Pinpoint the cell where the given text exists, returning its (X, Y) midpoint coordinate. 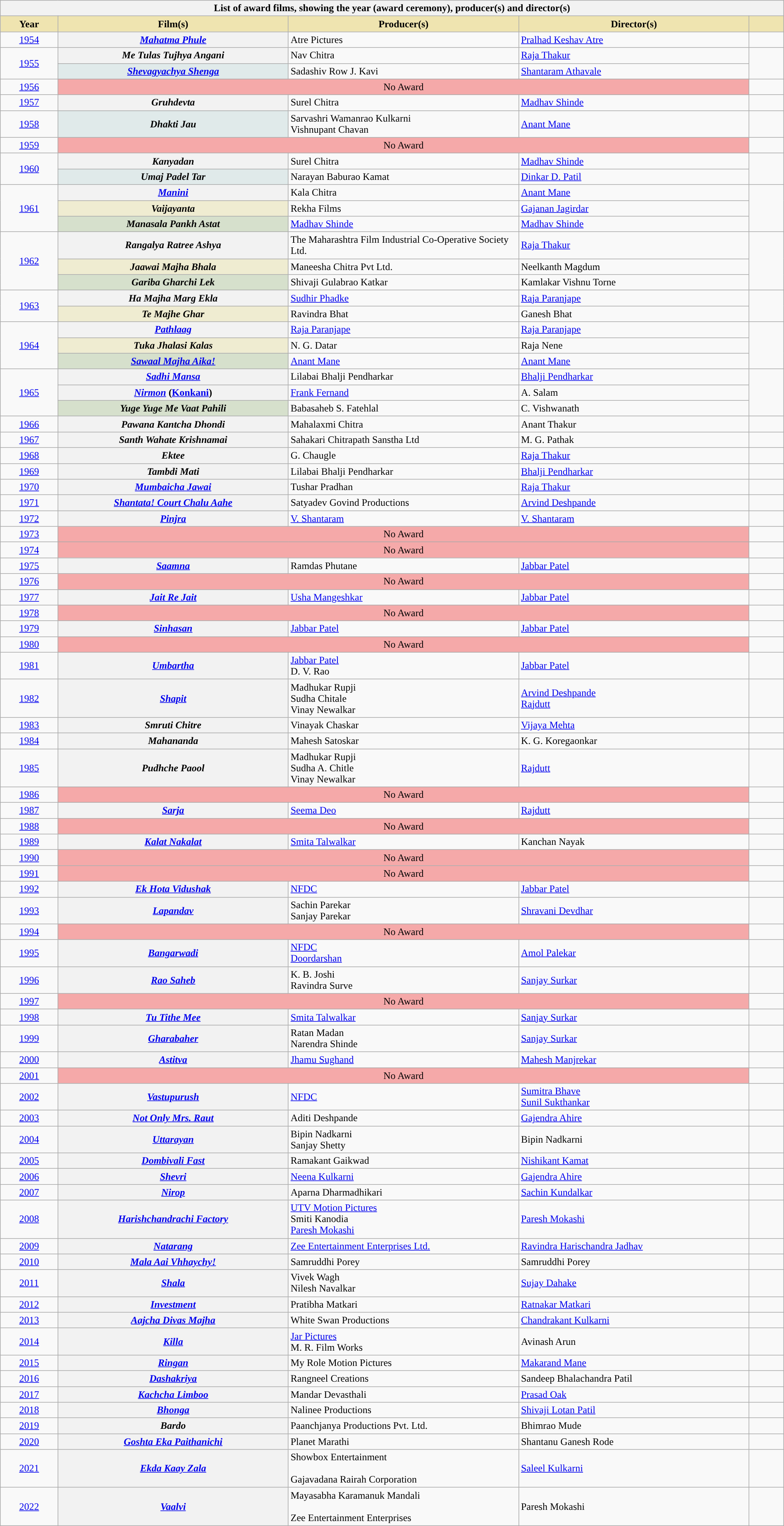
1979 (29, 629)
Anant Thakur (633, 424)
Raja Nene (633, 345)
Ratnakar Matkari (633, 1304)
2010 (29, 1262)
Bangarwadi (173, 953)
Ratan MadanNarendra Shinde (404, 1038)
1992 (29, 889)
1965 (29, 392)
Jar PicturesM. R. Film Works (404, 1342)
1957 (29, 103)
1987 (29, 811)
1996 (29, 980)
1955 (29, 63)
Sandeep Bhalachandra Patil (633, 1378)
Showbox Entertainment Gajavadana Rairah Corporation (404, 1469)
Kamlakar Vishnu Torne (633, 282)
Satyadev Govind Productions (404, 503)
Ramdas Phutane (404, 566)
K. B. JoshiRavindra Surve (404, 980)
2007 (29, 1192)
2017 (29, 1394)
1985 (29, 768)
1954 (29, 40)
Harishchandrachi Factory (173, 1219)
1997 (29, 1001)
2018 (29, 1410)
Uttarayan (173, 1140)
1967 (29, 440)
C. Vishwanath (633, 408)
Pudhche Paool (173, 768)
Mahesh Manjrekar (633, 1060)
2011 (29, 1283)
A. Salam (633, 392)
Manini (173, 192)
Neelkanth Magdum (633, 267)
Vastupurush (173, 1097)
1975 (29, 566)
1972 (29, 519)
Atre Pictures (404, 40)
1969 (29, 471)
Sadashiv Row J. Kavi (404, 71)
Ravindra Harischandra Jadhav (633, 1246)
Rangneel Creations (404, 1378)
2016 (29, 1378)
Mayasabha Karamanuk Mandali Zee Entertainment Enterprises (404, 1507)
Nav Chitra (404, 55)
Lapandav (173, 911)
Kala Chitra (404, 192)
Bhimrao Mude (633, 1426)
1989 (29, 842)
Shapit (173, 698)
1970 (29, 487)
Sachin Kundalkar (633, 1192)
Mumbaicha Jawai (173, 487)
Nirmon (Konkani) (173, 392)
N. G. Datar (404, 345)
Dashakriya (173, 1378)
Vinayak Chaskar (404, 725)
Shantata! Court Chalu Aahe (173, 503)
Sachin ParekarSanjay Parekar (404, 911)
1984 (29, 741)
Director(s) (633, 24)
Zee Entertainment Enterprises Ltd. (404, 1246)
Tambdi Mati (173, 471)
Neena Kulkarni (404, 1177)
Jhamu Sughand (404, 1060)
Shantanu Ganesh Rode (633, 1442)
Kachcha Limboo (173, 1394)
1956 (29, 87)
Mahalaxmi Chitra (404, 424)
Shevagyachya Shenga (173, 71)
Dhakti Jau (173, 124)
Saleel Kulkarni (633, 1469)
Jait Re Jait (173, 597)
Sarja (173, 811)
1971 (29, 503)
Kanchan Nayak (633, 842)
1962 (29, 261)
Babasaheb S. Fatehlal (404, 408)
1994 (29, 932)
Pathlaag (173, 330)
Shivaji Gulabrao Katkar (404, 282)
My Role Motion Pictures (404, 1363)
1980 (29, 644)
1958 (29, 124)
Ekda Kaay Zala (173, 1469)
1999 (29, 1038)
2000 (29, 1060)
Planet Marathi (404, 1442)
2015 (29, 1363)
Shala (173, 1283)
Prasad Oak (633, 1394)
2020 (29, 1442)
Madhukar RupjiSudha ChitaleVinay Newalkar (404, 698)
1961 (29, 208)
Sawaal Majha Aika! (173, 361)
2014 (29, 1342)
Vaijayanta (173, 208)
Amol Palekar (633, 953)
Umbartha (173, 666)
M. G. Pathak (633, 440)
The Maharashtra Film Industrial Co-Operative Society Ltd. (404, 246)
Ek Hota Vidushak (173, 889)
Pinjra (173, 519)
Pratibha Matkari (404, 1304)
Yuge Yuge Me Vaat Pahili (173, 408)
1982 (29, 698)
White Swan Productions (404, 1320)
Aparna Dharmadhikari (404, 1192)
1968 (29, 455)
Mahananda (173, 741)
Rao Saheb (173, 980)
Sarvashri Wamanrao KulkarniVishnupant Chavan (404, 124)
Bipin Nadkarni (633, 1140)
Mala Aai Vhhaychy! (173, 1262)
List of award films, showing the year (award ceremony), producer(s) and director(s) (392, 8)
Ringan (173, 1363)
Gharabaher (173, 1038)
Nirop (173, 1192)
1977 (29, 597)
Frank Fernand (404, 392)
1974 (29, 550)
Mandar Devasthali (404, 1394)
Maneesha Chitra Pvt Ltd. (404, 267)
Bipin NadkarniSanjay Shetty (404, 1140)
Natarang (173, 1246)
2012 (29, 1304)
1959 (29, 145)
2006 (29, 1177)
1988 (29, 826)
Santh Wahate Krishnamai (173, 440)
Te Majhe Ghar (173, 314)
1991 (29, 873)
Ramakant Gaikwad (404, 1161)
Bardo (173, 1426)
Makarand Mane (633, 1363)
Arvind DeshpandeRajdutt (633, 698)
2009 (29, 1246)
Vaalvi (173, 1507)
Tu Tithe Mee (173, 1017)
Sujay Dahake (633, 1283)
Producer(s) (404, 24)
Jaawai Majha Bhala (173, 267)
2005 (29, 1161)
1995 (29, 953)
Investment (173, 1304)
Madhukar RupjiSudha A. ChitleVinay Newalkar (404, 768)
Arvind Deshpande (633, 503)
Killa (173, 1342)
1973 (29, 534)
Nalinee Productions (404, 1410)
Umaj Padel Tar (173, 177)
Pawana Kantcha Dhondi (173, 424)
2013 (29, 1320)
Sudhir Phadke (404, 298)
1978 (29, 613)
Mahatma Phule (173, 40)
Gajanan Jagirdar (633, 208)
Ha Majha Marg Ekla (173, 298)
Dinkar D. Patil (633, 177)
Chandrakant Kulkarni (633, 1320)
Tushar Pradhan (404, 487)
Aajcha Divas Majha (173, 1320)
Shravani Devdhar (633, 911)
Gariba Gharchi Lek (173, 282)
Jabbar PatelD. V. Rao (404, 666)
Vivek WaghNilesh Navalkar (404, 1283)
Aditi Deshpande (404, 1118)
Mahesh Satoskar (404, 741)
Kalat Nakalat (173, 842)
Rekha Films (404, 208)
Shevri (173, 1177)
1966 (29, 424)
Tuka Jhalasi Kalas (173, 345)
Shivaji Lotan Patil (633, 1410)
2022 (29, 1507)
2001 (29, 1076)
Nishikant Kamat (633, 1161)
1981 (29, 666)
NFDC Doordarshan (404, 953)
2008 (29, 1219)
1993 (29, 911)
2019 (29, 1426)
Usha Mangeshkar (404, 597)
Gruhdevta (173, 103)
Dombivali Fast (173, 1161)
2004 (29, 1140)
Narayan Baburao Kamat (404, 177)
Paanchjanya Productions Pvt. Ltd. (404, 1426)
Saamna (173, 566)
Manasala Pankh Astat (173, 224)
Sahakari Chitrapath Sanstha Ltd (404, 440)
Ektee (173, 455)
Astitva (173, 1060)
Bhonga (173, 1410)
1998 (29, 1017)
Goshta Eka Paithanichi (173, 1442)
Pralhad Keshav Atre (633, 40)
Avinash Arun (633, 1342)
UTV Motion PicturesSmiti KanodiaParesh Mokashi (404, 1219)
2003 (29, 1118)
Not Only Mrs. Raut (173, 1118)
Smruti Chitre (173, 725)
1983 (29, 725)
1976 (29, 581)
Ganesh Bhat (633, 314)
2021 (29, 1469)
Kanyadan (173, 161)
K. G. Koregaonkar (633, 741)
2002 (29, 1097)
1964 (29, 345)
1990 (29, 858)
1963 (29, 306)
Sadhi Mansa (173, 377)
Shantaram Athavale (633, 71)
Year (29, 24)
Sumitra BhaveSunil Sukthankar (633, 1097)
Seema Deo (404, 811)
Me Tulas Tujhya Angani (173, 55)
Ravindra Bhat (404, 314)
1986 (29, 795)
1960 (29, 169)
Film(s) (173, 24)
G. Chaugle (404, 455)
Rangalya Ratree Ashya (173, 246)
Vijaya Mehta (633, 725)
Sinhasan (173, 629)
